From the cell containing the given text, extract its center point as [X, Y] coordinate. 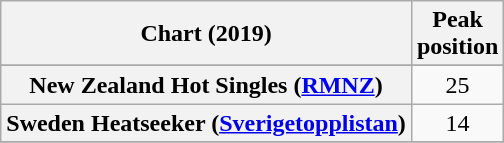
14 [457, 123]
New Zealand Hot Singles (RMNZ) [206, 85]
Peak position [457, 34]
Chart (2019) [206, 34]
25 [457, 85]
Sweden Heatseeker (Sverigetopplistan) [206, 123]
